Detect which cell encompasses the target text, then output its (x, y) center coordinate. 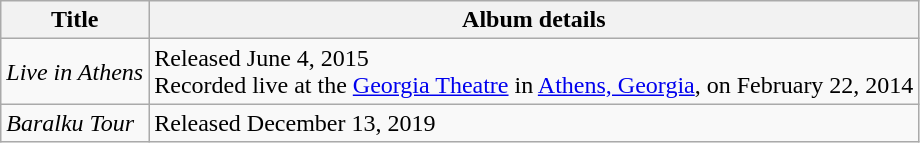
Released June 4, 2015Recorded live at the Georgia Theatre in Athens, Georgia, on February 22, 2014 (534, 72)
Title (75, 20)
Live in Athens (75, 72)
Baralku Tour (75, 123)
Released December 13, 2019 (534, 123)
Album details (534, 20)
